Detect which cell encompasses the target text, then output its [X, Y] center coordinate. 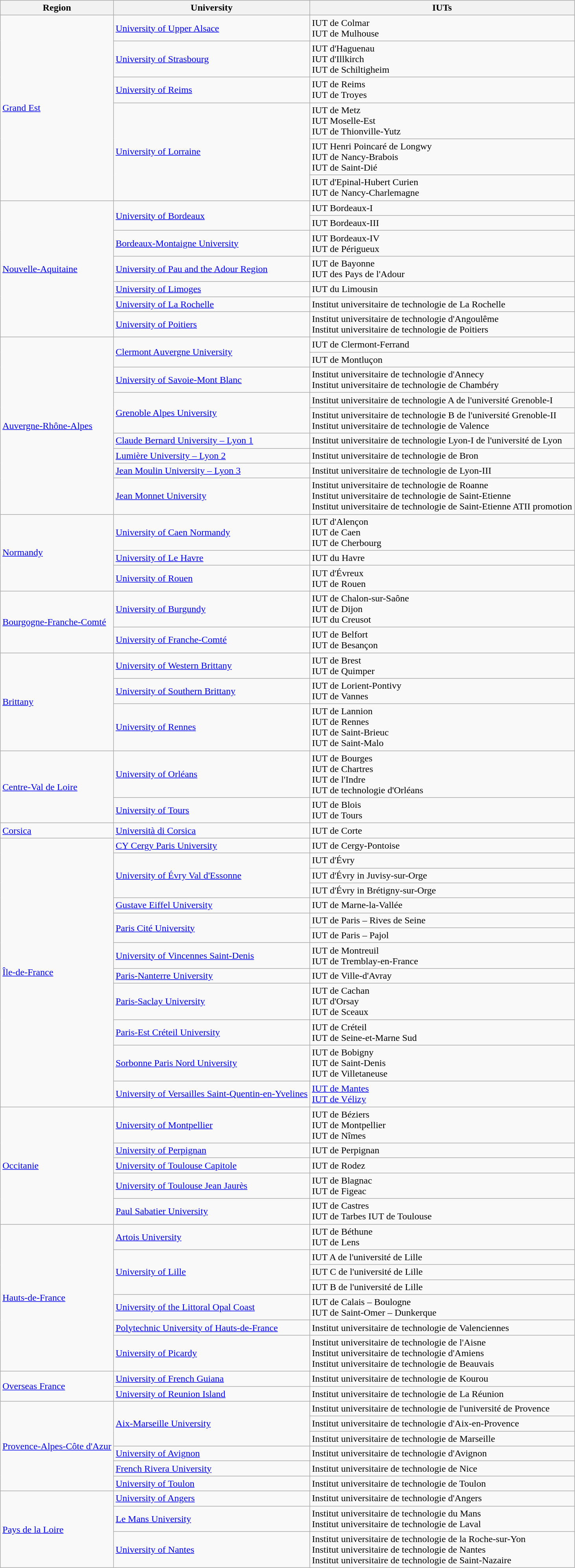
IUT de BobignyIUT de Saint-DenisIUT de Villetaneuse [442, 1063]
University of Bordeaux [211, 215]
Paris-Est Créteil University [211, 1032]
IUT de Paris – Pajol [442, 935]
University of Lorraine [211, 152]
University of Avignon [211, 1454]
IUT Bordeaux-IVIUT de Périgueux [442, 243]
Paul Sabatier University [211, 1211]
Institut universitaire de technologie de Bron [442, 456]
Hauts-de-France [57, 1298]
University of Versailles Saint-Quentin-en-Yvelines [211, 1094]
University of Franche-Comté [211, 640]
IUT d'Epinal-Hubert CurienIUT de Nancy-Charlemagne [442, 188]
University of Nantes [211, 1550]
IUT de BlagnacIUT de Figeac [442, 1186]
Institut universitaire de technologie d'Aix-en-Provence [442, 1424]
University of Toulouse Jean Jaurès [211, 1186]
IUT Henri Poincaré de LongwyIUT de Nancy-BraboisIUT de Saint-Dié [442, 157]
IUT A de l'université de Lille [442, 1257]
Auvergne-Rhône-Alpes [57, 426]
IUTs [442, 8]
IUT d'Évry [442, 860]
IUT de Montluçon [442, 360]
Artois University [211, 1237]
IUT de ColmarIUT de Mulhouse [442, 28]
Aix-Marseille University [211, 1424]
Institut universitaire de technologie d'AnnecyInstitut universitaire de technologie de Chambéry [442, 380]
IUT d'Évry in Juvisy-sur-Orge [442, 875]
University of Reims [211, 90]
IUT B de l'université de Lille [442, 1287]
IUT de BelfortIUT de Besançon [442, 640]
Institut universitaire de technologie B de l'université Grenoble-IIInstitut universitaire de technologie de Valence [442, 421]
Università di Corsica [211, 831]
University of Rennes [211, 727]
IUT de Perpignan [442, 1151]
Institut universitaire de technologie de La Réunion [442, 1393]
University of Toulon [211, 1483]
IUT de Ville-d'Avray [442, 976]
Polytechnic University of Hauts-de-France [211, 1327]
Bourgogne-Franche-Comté [57, 622]
IUT de Lorient-PontivyIUT de Vannes [442, 691]
IUT de ReimsIUT de Troyes [442, 90]
IUT de BloisIUT de Tours [442, 811]
IUT d'ÉvreuxIUT de Rouen [442, 578]
IUT du Havre [442, 558]
University of Western Brittany [211, 665]
University of Évry Val d'Essonne [211, 875]
University of Vincennes Saint-Denis [211, 955]
University of Limoges [211, 289]
IUT de Marne-la-Vallée [442, 905]
Jean Monnet University [211, 496]
Institut universitaire de technologie d'AngoulêmeInstitut universitaire de technologie de Poitiers [442, 325]
IUT de Cergy-Pontoise [442, 846]
Le Mans University [211, 1519]
Occitanie [57, 1165]
IUT d'HaguenauIUT d'IllkirchIUT de Schiltigheim [442, 59]
IUT de LannionIUT de RennesIUT de Saint-BrieucIUT de Saint-Malo [442, 727]
University of Le Havre [211, 558]
IUT de BrestIUT de Quimper [442, 665]
IUT de BéziersIUT de MontpellierIUT de Nîmes [442, 1125]
Institut universitaire de technologie de Valenciennes [442, 1327]
University of Angers [211, 1498]
Institut universitaire de technologie de l'AisneInstitut universitaire de technologie d'AmiensInstitut universitaire de technologie de Beauvais [442, 1353]
IUT du Limousin [442, 289]
University of Poitiers [211, 325]
Corsica [57, 831]
University of French Guiana [211, 1379]
Grenoble Alpes University [211, 413]
Institut universitaire de technologie du MansInstitut universitaire de technologie de Laval [442, 1519]
IUT C de l'université de Lille [442, 1272]
Institut universitaire de technologie Lyon-I de l'université de Lyon [442, 441]
University of Orléans [211, 774]
University of Reunion Island [211, 1393]
IUT de Corte [442, 831]
Paris-Saclay University [211, 1001]
IUT de MantesIUT de Vélizy [442, 1094]
Institut universitaire de technologie de La Rochelle [442, 304]
Lumière University – Lyon 2 [211, 456]
IUT Bordeaux-I [442, 208]
Region [57, 8]
IUT de Clermont-Ferrand [442, 345]
University of Pau and the Adour Region [211, 269]
Institut universitaire de technologie de Lyon-III [442, 471]
Institut universitaire de technologie de Kourou [442, 1379]
IUT de BourgesIUT de ChartresIUT de l'IndreIUT de technologie d'Orléans [442, 774]
Brittany [57, 701]
IUT Bordeaux-III [442, 223]
Institut universitaire de technologie d'Angers [442, 1498]
University of La Rochelle [211, 304]
University of Picardy [211, 1353]
Institut universitaire de technologie de Marseille [442, 1439]
Clermont Auvergne University [211, 352]
IUT de BéthuneIUT de Lens [442, 1237]
Provence-Alpes-Côte d'Azur [57, 1446]
Nouvelle-Aquitaine [57, 269]
Paris Cité University [211, 928]
IUT de CréteilIUT de Seine-et-Marne Sud [442, 1032]
University of Upper Alsace [211, 28]
IUT de MetzIUT Moselle-EstIUT de Thionville-Yutz [442, 121]
University of Perpignan [211, 1151]
Jean Moulin University – Lyon 3 [211, 471]
University of Tours [211, 811]
French Rivera University [211, 1469]
University of Burgundy [211, 609]
IUT de Chalon-sur-SaôneIUT de DijonIUT du Creusot [442, 609]
IUT de Calais – BoulogneIUT de Saint-Omer – Dunkerque [442, 1307]
IUT de Rodez [442, 1165]
IUT de CachanIUT d'OrsayIUT de Sceaux [442, 1001]
Bordeaux-Montaigne University [211, 243]
University of Montpellier [211, 1125]
IUT d'AlençonIUT de CaenIUT de Cherbourg [442, 532]
University of Caen Normandy [211, 532]
University of Lille [211, 1272]
Paris-Nanterre University [211, 976]
IUT de MontreuilIUT de Tremblay-en-France [442, 955]
University of Strasbourg [211, 59]
University of the Littoral Opal Coast [211, 1307]
University [211, 8]
IUT d'Évry in Brétigny-sur-Orge [442, 890]
Centre-Val de Loire [57, 787]
Sorbonne Paris Nord University [211, 1063]
Institut universitaire de technologie de l'université de Provence [442, 1409]
Claude Bernard University – Lyon 1 [211, 441]
Institut universitaire de technologie A de l'université Grenoble-I [442, 400]
Île-de-France [57, 972]
University of Rouen [211, 578]
Normandy [57, 553]
Gustave Eiffel University [211, 905]
IUT de BayonneIUT des Pays de l'Adour [442, 269]
IUT de Paris – Rives de Seine [442, 920]
Institut universitaire de technologie de Nice [442, 1469]
Institut universitaire de technologie d'Avignon [442, 1454]
University of Toulouse Capitole [211, 1165]
University of Savoie-Mont Blanc [211, 380]
Institut universitaire de technologie de Toulon [442, 1483]
Grand Est [57, 108]
CY Cergy Paris University [211, 846]
IUT de CastresIUT de Tarbes IUT de Toulouse [442, 1211]
University of Southern Brittany [211, 691]
Pays de la Loire [57, 1529]
Overseas France [57, 1386]
